For the text-containing cell, return its midpoint in [X, Y] coordinate format. 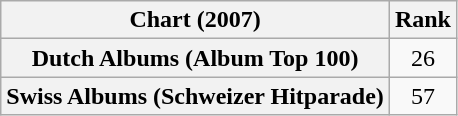
26 [422, 58]
Chart (2007) [196, 20]
Rank [422, 20]
Swiss Albums (Schweizer Hitparade) [196, 96]
Dutch Albums (Album Top 100) [196, 58]
57 [422, 96]
